Return the (x, y) coordinate for the center point of the cell that contains the specified text.  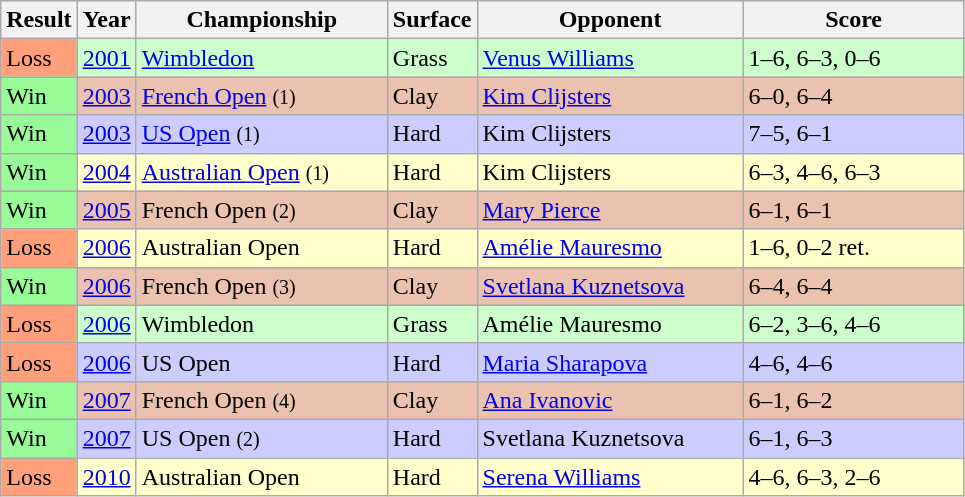
2004 (106, 172)
French Open (1) (262, 96)
French Open (3) (262, 286)
Maria Sharapova (610, 362)
1–6, 6–3, 0–6 (854, 58)
6–1, 6–3 (854, 438)
4–6, 4–6 (854, 362)
4–6, 6–3, 2–6 (854, 477)
Year (106, 20)
6–0, 6–4 (854, 96)
1–6, 0–2 ret. (854, 248)
6–2, 3–6, 4–6 (854, 324)
US Open (2) (262, 438)
2010 (106, 477)
Result (39, 20)
7–5, 6–1 (854, 134)
6–4, 6–4 (854, 286)
Venus Williams (610, 58)
Opponent (610, 20)
Championship (262, 20)
6–1, 6–1 (854, 210)
Mary Pierce (610, 210)
US Open (262, 362)
Serena Williams (610, 477)
6–3, 4–6, 6–3 (854, 172)
US Open (1) (262, 134)
Surface (432, 20)
2001 (106, 58)
French Open (2) (262, 210)
French Open (4) (262, 400)
Score (854, 20)
Ana Ivanovic (610, 400)
Australian Open (1) (262, 172)
6–1, 6–2 (854, 400)
2005 (106, 210)
